Identify which cell holds the provided text, then report its [X, Y] central coordinate. 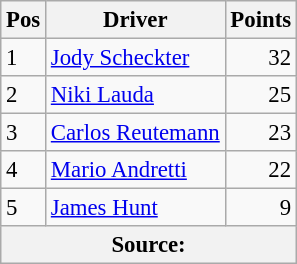
2 [24, 95]
5 [24, 208]
Mario Andretti [136, 170]
22 [260, 170]
9 [260, 208]
1 [24, 58]
Pos [24, 20]
Points [260, 20]
Jody Scheckter [136, 58]
Niki Lauda [136, 95]
23 [260, 133]
Driver [136, 20]
25 [260, 95]
Carlos Reutemann [136, 133]
4 [24, 170]
Source: [149, 245]
32 [260, 58]
James Hunt [136, 208]
3 [24, 133]
